Return the [X, Y] coordinate for the center point of the cell that contains the specified text.  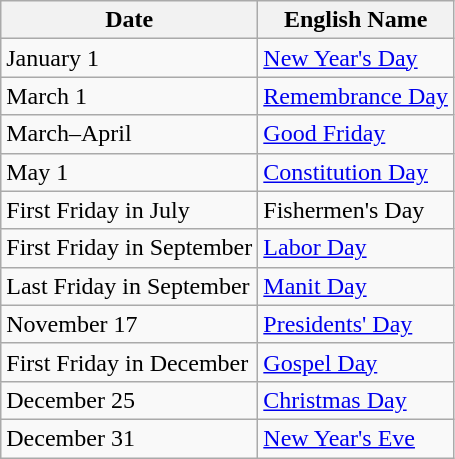
Labor Day [356, 248]
Constitution Day [356, 172]
New Year's Day [356, 58]
November 17 [130, 324]
Good Friday [356, 134]
Last Friday in September [130, 286]
March 1 [130, 96]
English Name [356, 20]
Fishermen's Day [356, 210]
March–April [130, 134]
Presidents' Day [356, 324]
May 1 [130, 172]
Christmas Day [356, 400]
First Friday in December [130, 362]
December 31 [130, 438]
December 25 [130, 400]
Manit Day [356, 286]
January 1 [130, 58]
Gospel Day [356, 362]
First Friday in July [130, 210]
First Friday in September [130, 248]
Date [130, 20]
New Year's Eve [356, 438]
Remembrance Day [356, 96]
